Extract the [X, Y] coordinate from the center of the cell holding the provided text.  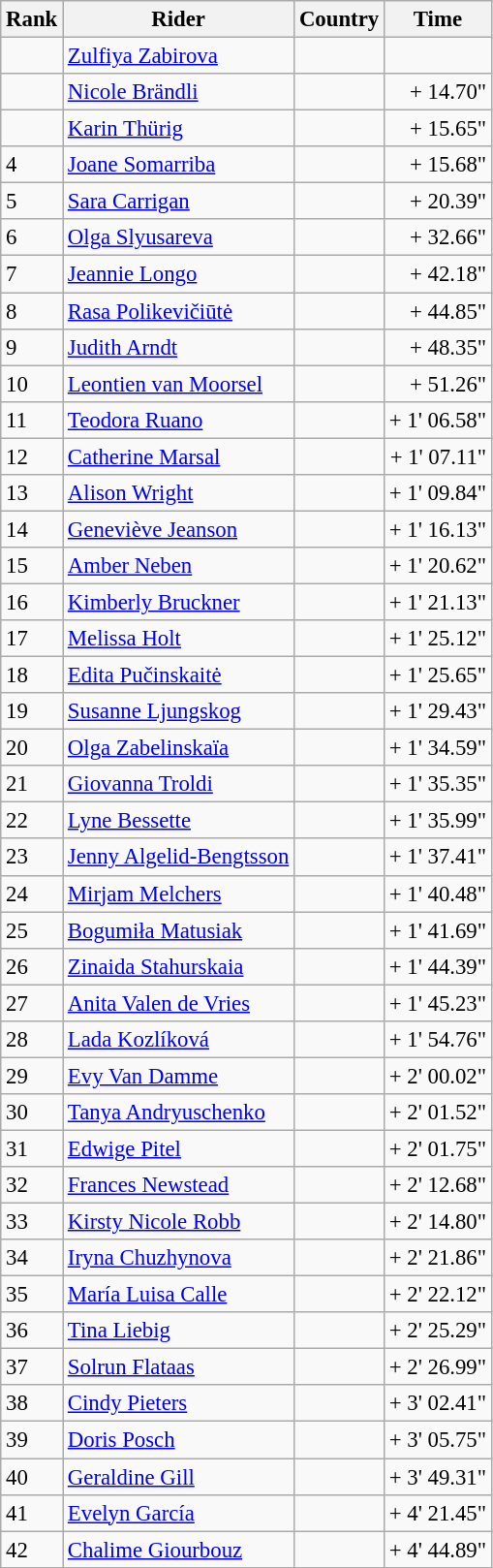
Rider [178, 19]
+ 1' 35.35" [438, 784]
+ 32.66" [438, 237]
42 [32, 1550]
14 [32, 529]
Tina Liebig [178, 1331]
+ 1' 54.76" [438, 1040]
16 [32, 602]
+ 42.18" [438, 274]
+ 1' 07.11" [438, 456]
+ 1' 45.23" [438, 1003]
+ 1' 29.43" [438, 711]
9 [32, 347]
+ 1' 25.12" [438, 639]
39 [32, 1440]
+ 2' 01.52" [438, 1113]
12 [32, 456]
Olga Zabelinskaïa [178, 748]
+ 2' 22.12" [438, 1295]
+ 1' 09.84" [438, 493]
+ 1' 44.39" [438, 966]
Bogumiła Matusiak [178, 930]
Anita Valen de Vries [178, 1003]
6 [32, 237]
Sara Carrigan [178, 202]
+ 44.85" [438, 311]
Chalime Giourbouz [178, 1550]
+ 48.35" [438, 347]
Evelyn García [178, 1513]
Geneviève Jeanson [178, 529]
Melissa Holt [178, 639]
Country [339, 19]
7 [32, 274]
Cindy Pieters [178, 1404]
Kirsty Nicole Robb [178, 1222]
29 [32, 1076]
+ 2' 21.86" [438, 1258]
Solrun Flataas [178, 1367]
+ 1' 21.13" [438, 602]
20 [32, 748]
María Luisa Calle [178, 1295]
33 [32, 1222]
Geraldine Gill [178, 1477]
+ 2' 01.75" [438, 1148]
+ 3' 05.75" [438, 1440]
Leontien van Moorsel [178, 384]
Lyne Bessette [178, 821]
Kimberly Bruckner [178, 602]
Susanne Ljungskog [178, 711]
Judith Arndt [178, 347]
4 [32, 165]
32 [32, 1185]
Lada Kozlíková [178, 1040]
28 [32, 1040]
Edwige Pitel [178, 1148]
17 [32, 639]
5 [32, 202]
+ 2' 14.80" [438, 1222]
26 [32, 966]
41 [32, 1513]
Edita Pučinskaitė [178, 675]
23 [32, 858]
11 [32, 420]
+ 4' 21.45" [438, 1513]
+ 1' 41.69" [438, 930]
Zulfiya Zabirova [178, 56]
Tanya Andryuschenko [178, 1113]
31 [32, 1148]
Time [438, 19]
Karin Thürig [178, 129]
+ 15.68" [438, 165]
Jeannie Longo [178, 274]
Amber Neben [178, 566]
+ 20.39" [438, 202]
22 [32, 821]
+ 1' 25.65" [438, 675]
+ 1' 37.41" [438, 858]
+ 1' 40.48" [438, 894]
+ 51.26" [438, 384]
10 [32, 384]
Zinaida Stahurskaia [178, 966]
+ 14.70" [438, 92]
Doris Posch [178, 1440]
+ 4' 44.89" [438, 1550]
Teodora Ruano [178, 420]
Rasa Polikevičiūtė [178, 311]
+ 2' 25.29" [438, 1331]
Evy Van Damme [178, 1076]
+ 1' 16.13" [438, 529]
18 [32, 675]
Iryna Chuzhynova [178, 1258]
+ 2' 12.68" [438, 1185]
30 [32, 1113]
Alison Wright [178, 493]
Rank [32, 19]
34 [32, 1258]
+ 2' 26.99" [438, 1367]
+ 3' 02.41" [438, 1404]
21 [32, 784]
Frances Newstead [178, 1185]
+ 1' 20.62" [438, 566]
+ 1' 34.59" [438, 748]
+ 1' 35.99" [438, 821]
38 [32, 1404]
13 [32, 493]
27 [32, 1003]
40 [32, 1477]
35 [32, 1295]
Catherine Marsal [178, 456]
+ 3' 49.31" [438, 1477]
Jenny Algelid-Bengtsson [178, 858]
Joane Somarriba [178, 165]
Nicole Brändli [178, 92]
19 [32, 711]
36 [32, 1331]
+ 15.65" [438, 129]
Giovanna Troldi [178, 784]
8 [32, 311]
+ 1' 06.58" [438, 420]
Mirjam Melchers [178, 894]
24 [32, 894]
Olga Slyusareva [178, 237]
15 [32, 566]
25 [32, 930]
37 [32, 1367]
+ 2' 00.02" [438, 1076]
